Capture the cell that displays the provided text and extract its [X, Y] central coordinate. 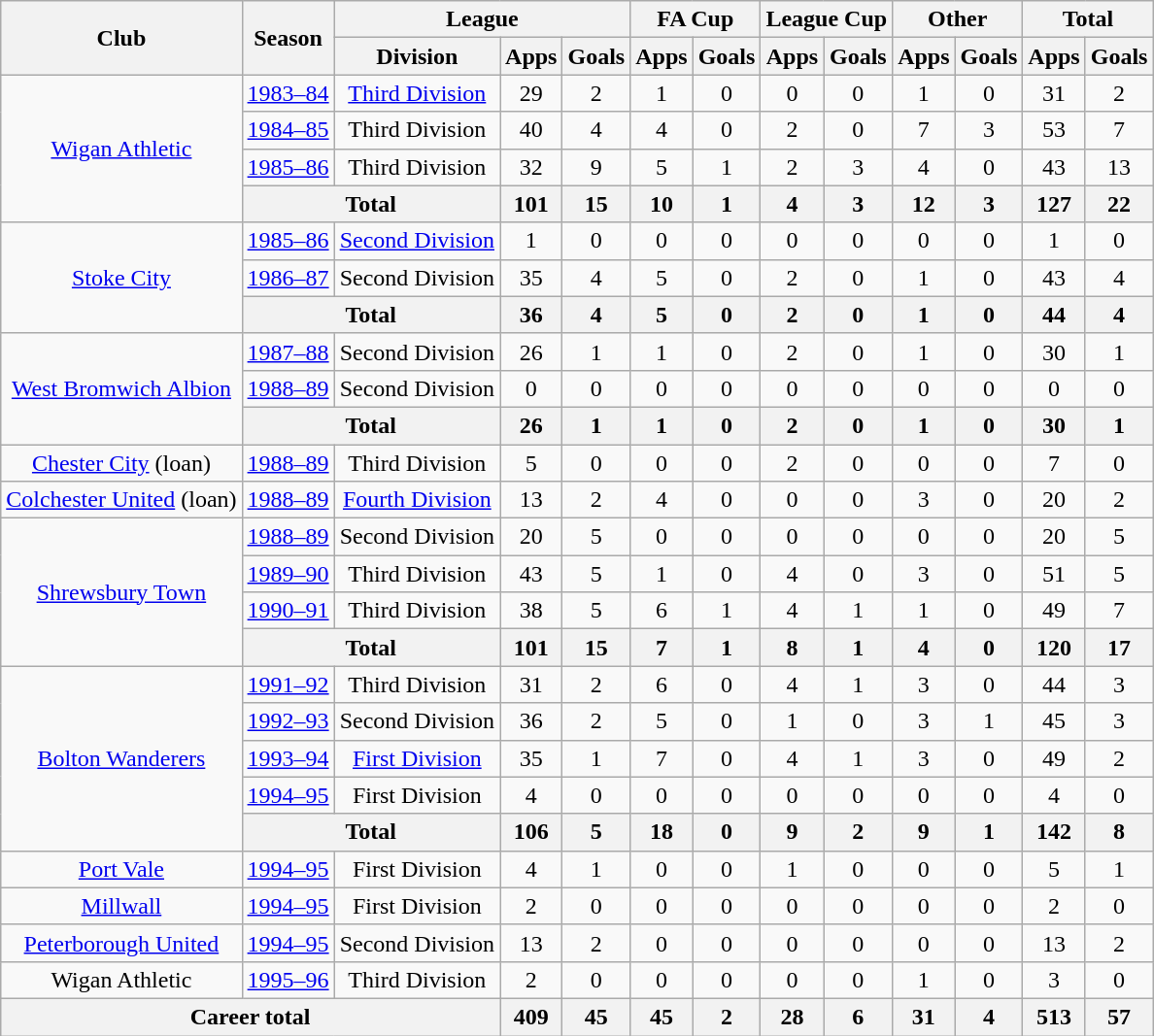
Division [417, 56]
127 [1054, 204]
106 [531, 832]
Club [121, 38]
Port Vale [121, 869]
513 [1054, 1017]
1983–84 [288, 93]
40 [531, 130]
1992–93 [288, 721]
29 [531, 93]
West Bromwich Albion [121, 388]
FA Cup [696, 19]
1987–88 [288, 351]
Peterborough United [121, 943]
1995–96 [288, 980]
120 [1054, 648]
1991–92 [288, 685]
1989–90 [288, 574]
Millwall [121, 906]
1984–85 [288, 130]
Colchester United (loan) [121, 500]
22 [1119, 204]
Other [958, 19]
Season [288, 38]
57 [1119, 1017]
Stoke City [121, 278]
17 [1119, 648]
28 [793, 1017]
142 [1054, 832]
51 [1054, 574]
Career total [251, 1017]
1990–91 [288, 611]
1986–87 [288, 278]
409 [531, 1017]
Chester City (loan) [121, 463]
League [482, 19]
18 [662, 832]
12 [924, 204]
League Cup [827, 19]
53 [1054, 130]
Fourth Division [417, 500]
32 [531, 167]
Shrewsbury Town [121, 592]
10 [662, 204]
1993–94 [288, 758]
Bolton Wanderers [121, 758]
38 [531, 611]
